Output the [X, Y] coordinate of the center of the cell containing the given text.  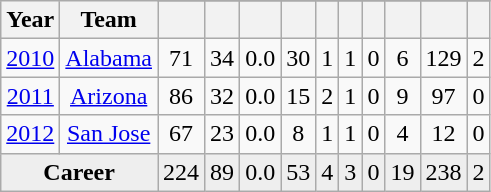
8 [298, 134]
89 [222, 172]
2010 [30, 58]
Alabama [109, 58]
53 [298, 172]
Team [109, 20]
97 [444, 96]
3 [350, 172]
71 [182, 58]
32 [222, 96]
2011 [30, 96]
12 [444, 134]
19 [402, 172]
Year [30, 20]
23 [222, 134]
86 [182, 96]
San Jose [109, 134]
238 [444, 172]
2012 [30, 134]
34 [222, 58]
Career [80, 172]
6 [402, 58]
30 [298, 58]
Arizona [109, 96]
9 [402, 96]
224 [182, 172]
129 [444, 58]
15 [298, 96]
67 [182, 134]
